Locate the cell with the specified text and output its [x, y] center coordinate. 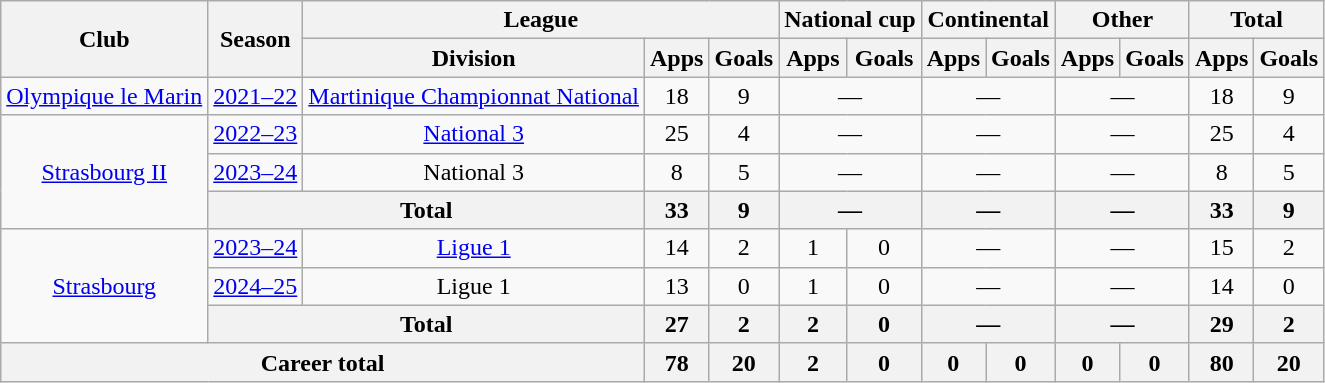
Division [474, 58]
2022–23 [256, 134]
Strasbourg [104, 286]
78 [677, 362]
National cup [850, 20]
Other [1122, 20]
League [541, 20]
Career total [323, 362]
Olympique le Marin [104, 96]
2021–22 [256, 96]
Strasbourg II [104, 172]
80 [1221, 362]
Martinique Championnat National [474, 96]
13 [677, 286]
Club [104, 39]
15 [1221, 248]
27 [677, 324]
Continental [988, 20]
29 [1221, 324]
Season [256, 39]
2024–25 [256, 286]
